Output the (X, Y) coordinate of the center of the cell containing the given text.  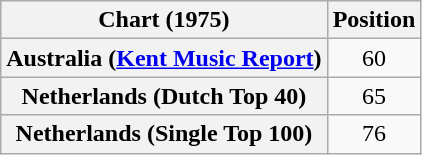
Netherlands (Dutch Top 40) (164, 96)
Position (374, 20)
60 (374, 58)
Chart (1975) (164, 20)
Australia (Kent Music Report) (164, 58)
Netherlands (Single Top 100) (164, 134)
76 (374, 134)
65 (374, 96)
